Output the (X, Y) coordinate of the center of the cell containing the given text.  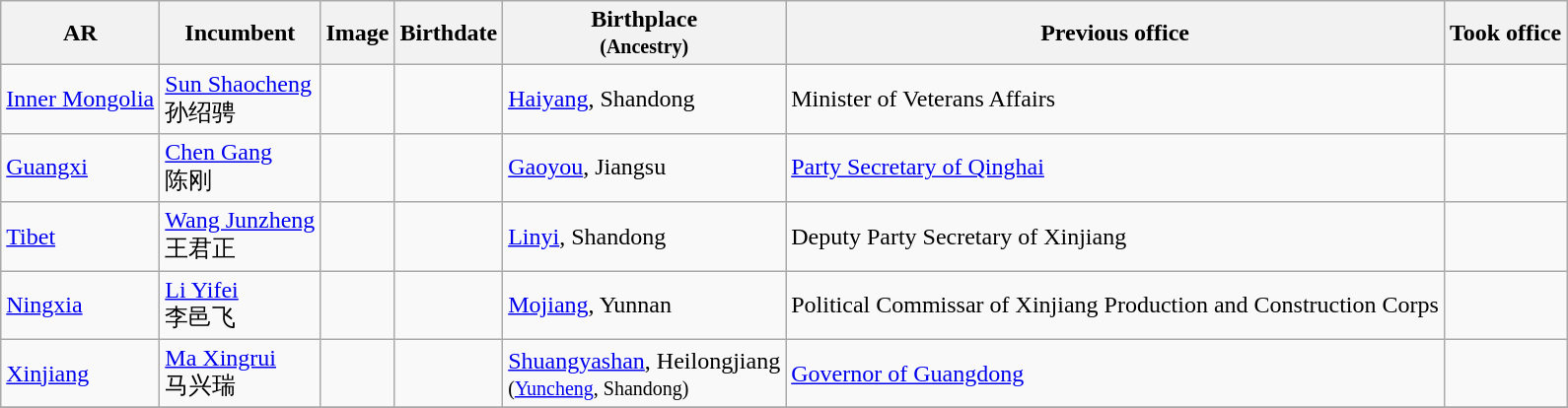
Governor of Guangdong (1115, 374)
Haiyang, Shandong (645, 100)
Minister of Veterans Affairs (1115, 100)
Tibet (81, 237)
Birthdate (449, 34)
Mojiang, Yunnan (645, 305)
Wang Junzheng王君正 (241, 237)
Ningxia (81, 305)
Linyi, Shandong (645, 237)
AR (81, 34)
Guangxi (81, 168)
Political Commissar of Xinjiang Production and Construction Corps (1115, 305)
Gaoyou, Jiangsu (645, 168)
Party Secretary of Qinghai (1115, 168)
Took office (1505, 34)
Previous office (1115, 34)
Chen Gang陈刚 (241, 168)
Ma Xingrui马兴瑞 (241, 374)
Inner Mongolia (81, 100)
Incumbent (241, 34)
Shuangyashan, Heilongjiang(Yuncheng, Shandong) (645, 374)
Birthplace(Ancestry) (645, 34)
Li Yifei李邑飞 (241, 305)
Sun Shaocheng孙绍骋 (241, 100)
Deputy Party Secretary of Xinjiang (1115, 237)
Image (357, 34)
Xinjiang (81, 374)
